Locate the cell with the specified text and output its (X, Y) center coordinate. 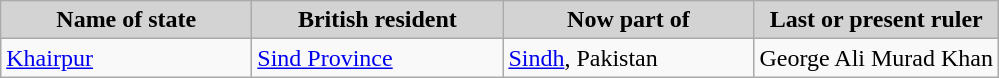
Khairpur (126, 58)
George Ali Murad Khan (876, 58)
Sind Province (378, 58)
British resident (378, 20)
Last or present ruler (876, 20)
Name of state (126, 20)
Now part of (628, 20)
Sindh, Pakistan (628, 58)
